Scan for the cell matching the given text and deliver its (X, Y) coordinate at center. 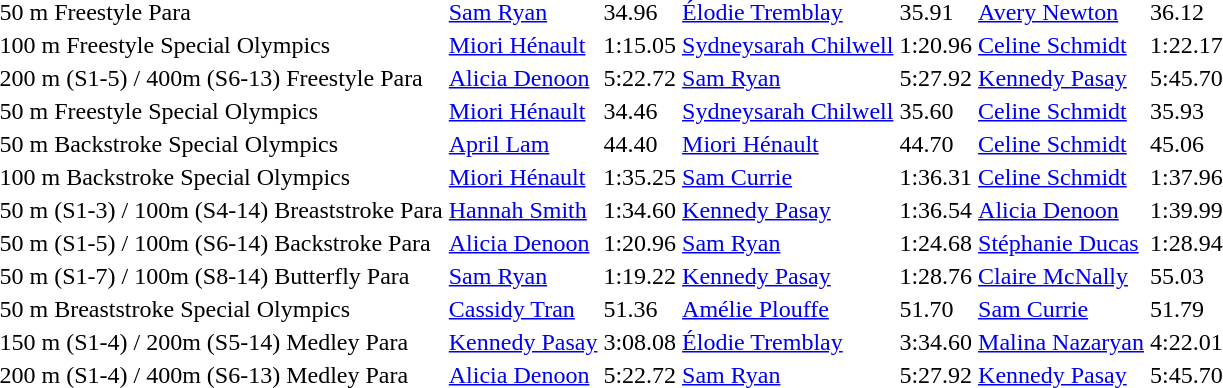
April Lam (523, 144)
44.40 (640, 144)
1:36.54 (936, 210)
5:22.72 (640, 78)
51.70 (936, 309)
44.70 (936, 144)
1:28.76 (936, 276)
Élodie Tremblay (788, 342)
1:15.05 (640, 45)
5:27.92 (936, 78)
1:19.22 (640, 276)
3:08.08 (640, 342)
51.36 (640, 309)
1:24.68 (936, 243)
Cassidy Tran (523, 309)
35.60 (936, 111)
Malina Nazaryan (1062, 342)
3:34.60 (936, 342)
1:34.60 (640, 210)
1:35.25 (640, 177)
Amélie Plouffe (788, 309)
1:36.31 (936, 177)
Hannah Smith (523, 210)
Claire McNally (1062, 276)
34.46 (640, 111)
Stéphanie Ducas (1062, 243)
